Capture the cell that displays the provided text and extract its (X, Y) central coordinate. 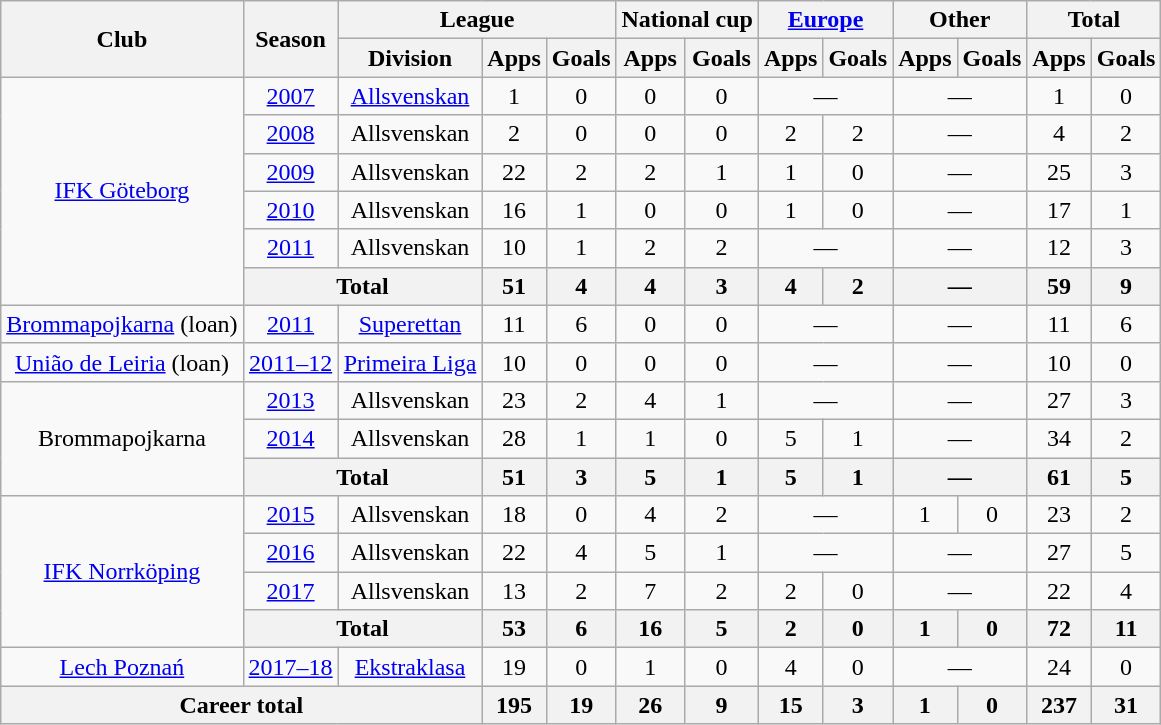
15 (790, 705)
72 (1059, 629)
Superettan (410, 324)
Europe (825, 20)
2007 (290, 96)
2016 (290, 553)
IFK Norrköping (122, 572)
24 (1059, 667)
Career total (242, 705)
2017 (290, 591)
13 (514, 591)
National cup (687, 20)
61 (1059, 477)
59 (1059, 286)
Brommapojkarna (loan) (122, 324)
28 (514, 438)
2008 (290, 134)
53 (514, 629)
League (477, 20)
195 (514, 705)
Primeira Liga (410, 362)
2014 (290, 438)
Brommapojkarna (122, 438)
2010 (290, 210)
2013 (290, 400)
Ekstraklasa (410, 667)
7 (650, 591)
26 (650, 705)
17 (1059, 210)
União de Leiria (loan) (122, 362)
Lech Poznań (122, 667)
Season (290, 39)
2009 (290, 172)
34 (1059, 438)
IFK Göteborg (122, 191)
25 (1059, 172)
Other (960, 20)
237 (1059, 705)
2017–18 (290, 667)
2011–12 (290, 362)
Division (410, 58)
Club (122, 39)
31 (1126, 705)
12 (1059, 248)
2015 (290, 515)
18 (514, 515)
